Identify which cell holds the provided text, then report its [x, y] central coordinate. 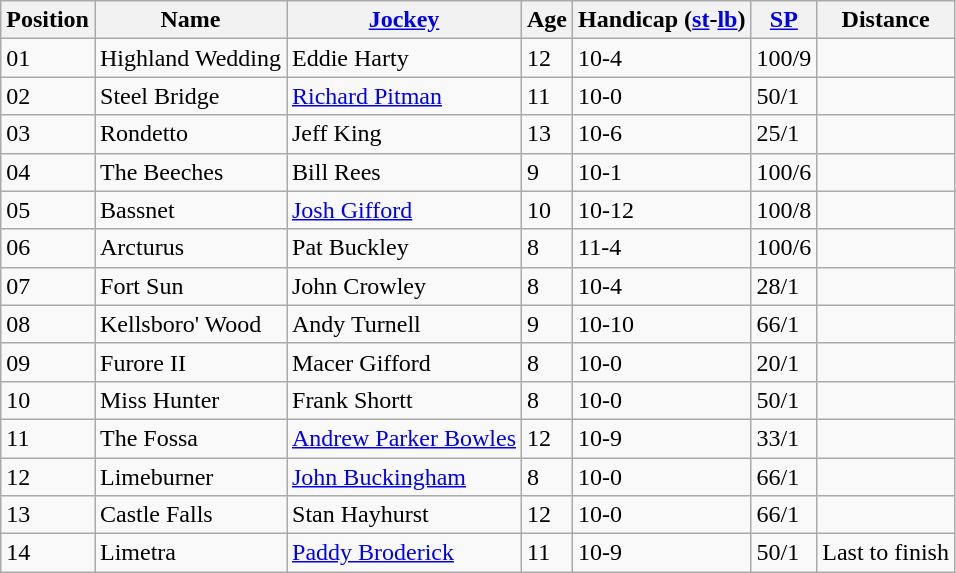
Richard Pitman [404, 96]
09 [48, 362]
Josh Gifford [404, 210]
25/1 [784, 134]
Jockey [404, 20]
Limeburner [190, 477]
28/1 [784, 286]
Pat Buckley [404, 248]
02 [48, 96]
Highland Wedding [190, 58]
20/1 [784, 362]
10-1 [662, 172]
Jeff King [404, 134]
Frank Shortt [404, 400]
John Crowley [404, 286]
11-4 [662, 248]
Andrew Parker Bowles [404, 438]
Paddy Broderick [404, 553]
Miss Hunter [190, 400]
Handicap (st-lb) [662, 20]
04 [48, 172]
33/1 [784, 438]
Position [48, 20]
05 [48, 210]
Eddie Harty [404, 58]
The Beeches [190, 172]
100/8 [784, 210]
Arcturus [190, 248]
10-10 [662, 324]
Age [548, 20]
John Buckingham [404, 477]
14 [48, 553]
03 [48, 134]
Kellsboro' Wood [190, 324]
Andy Turnell [404, 324]
Castle Falls [190, 515]
Distance [886, 20]
Macer Gifford [404, 362]
01 [48, 58]
06 [48, 248]
08 [48, 324]
Limetra [190, 553]
The Fossa [190, 438]
SP [784, 20]
07 [48, 286]
Rondetto [190, 134]
Bassnet [190, 210]
100/9 [784, 58]
Steel Bridge [190, 96]
Fort Sun [190, 286]
Bill Rees [404, 172]
Name [190, 20]
10-6 [662, 134]
Stan Hayhurst [404, 515]
10-12 [662, 210]
Furore II [190, 362]
Last to finish [886, 553]
